Capture the cell that displays the provided text and extract its [x, y] central coordinate. 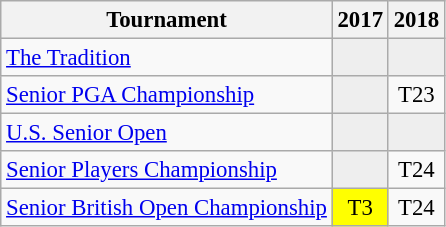
T3 [360, 208]
2018 [416, 20]
Senior PGA Championship [166, 95]
T23 [416, 95]
Senior Players Championship [166, 170]
2017 [360, 20]
U.S. Senior Open [166, 133]
The Tradition [166, 58]
Senior British Open Championship [166, 208]
Tournament [166, 20]
